Capture the cell that displays the provided text and extract its (X, Y) central coordinate. 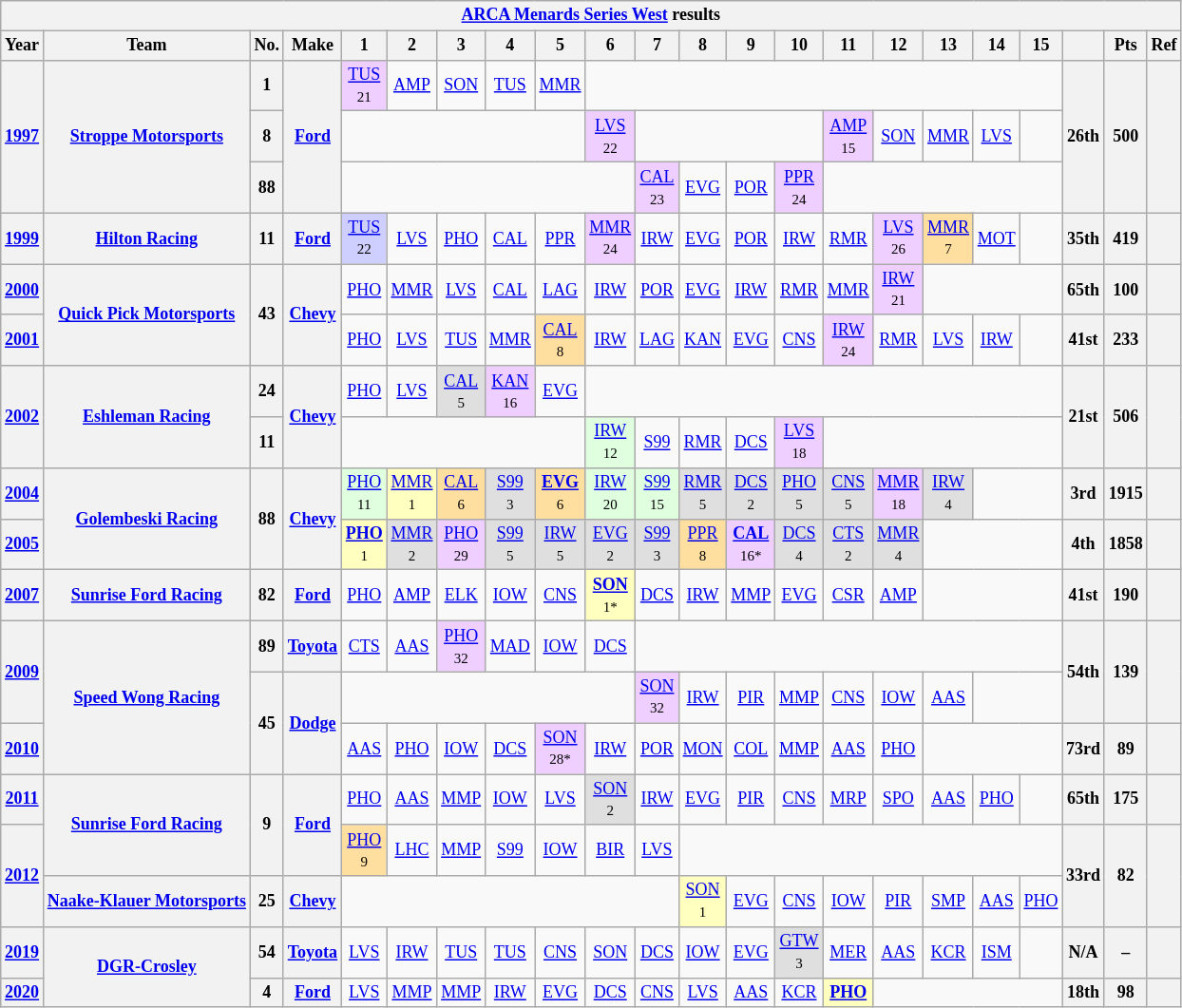
BIR (610, 850)
Speed Wong Racing (146, 697)
DCS 4 (800, 544)
4th (1083, 544)
TUS 21 (364, 86)
Ref (1164, 46)
2 (412, 46)
233 (1125, 340)
2012 (23, 876)
73rd (1083, 749)
35th (1083, 238)
IRW 12 (610, 443)
10 (800, 46)
CAL 8 (561, 340)
MMR 4 (899, 544)
Team (146, 46)
MRP (848, 799)
PHO 11 (364, 493)
13 (948, 46)
190 (1125, 596)
6 (610, 46)
Make (312, 46)
419 (1125, 238)
45 (266, 722)
PHO 29 (462, 544)
1997 (23, 137)
MMR 24 (610, 238)
Pts (1125, 46)
18th (1083, 992)
7 (658, 46)
12 (899, 46)
COL (751, 749)
43 (266, 315)
2000 (23, 290)
DCS 2 (751, 493)
2020 (23, 992)
1858 (1125, 544)
MON (703, 749)
CNS 5 (848, 493)
N/A (1083, 953)
PPR 24 (800, 187)
SPO (899, 799)
Stroppe Motorsports (146, 137)
Eshleman Racing (146, 416)
LVS 26 (899, 238)
IRW 24 (848, 340)
Quick Pick Motorsports (146, 315)
IRW 4 (948, 493)
IRW 20 (610, 493)
PPR (561, 238)
LVS 18 (800, 443)
IRW 21 (899, 290)
15 (1041, 46)
SON 1* (610, 596)
54th (1083, 671)
TUS 22 (364, 238)
24 (266, 391)
1915 (1125, 493)
KAN 16 (511, 391)
CAL 16* (751, 544)
– (1125, 953)
2007 (23, 596)
EVG 2 (610, 544)
33rd (1083, 876)
25 (266, 902)
S99 15 (658, 493)
Golembeski Racing (146, 519)
500 (1125, 137)
KAN (703, 340)
MMR 2 (412, 544)
506 (1125, 416)
26th (1083, 137)
2005 (23, 544)
LHC (412, 850)
No. (266, 46)
LVS 22 (610, 137)
ISM (996, 953)
2010 (23, 749)
98 (1125, 992)
MOT (996, 238)
CSR (848, 596)
54 (266, 953)
CTS 2 (848, 544)
Year (23, 46)
2019 (23, 953)
PHO 1 (364, 544)
3rd (1083, 493)
Hilton Racing (146, 238)
Dodge (312, 722)
S99 5 (511, 544)
CAL 5 (462, 391)
PHO 5 (800, 493)
1999 (23, 238)
AMP 15 (848, 137)
RMR 5 (703, 493)
PHO 32 (462, 646)
MMR 1 (412, 493)
IRW 5 (561, 544)
Naake-Klauer Motorsports (146, 902)
CTS (364, 646)
CAL 6 (462, 493)
2002 (23, 416)
139 (1125, 671)
2009 (23, 671)
GTW 3 (800, 953)
MER (848, 953)
SMP (948, 902)
ARCA Menards Series West results (591, 15)
EVG 6 (561, 493)
PHO 9 (364, 850)
PPR 8 (703, 544)
2004 (23, 493)
CAL 23 (658, 187)
100 (1125, 290)
2011 (23, 799)
2001 (23, 340)
14 (996, 46)
SON 2 (610, 799)
SON 32 (658, 697)
SON 1 (703, 902)
175 (1125, 799)
3 (462, 46)
MMR 18 (899, 493)
MAD (511, 646)
MMR 7 (948, 238)
5 (561, 46)
21st (1083, 416)
DGR-Crosley (146, 967)
SON 28* (561, 749)
ELK (462, 596)
